Scan for the cell matching the given text and deliver its (X, Y) coordinate at center. 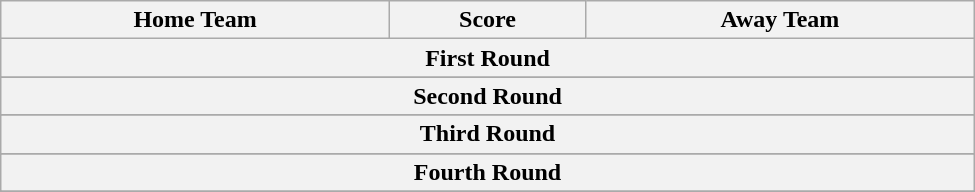
First Round (488, 58)
Fourth Round (488, 172)
Score (487, 20)
Third Round (488, 134)
Away Team (780, 20)
Home Team (196, 20)
Second Round (488, 96)
